Detect which cell encompasses the target text, then output its [x, y] center coordinate. 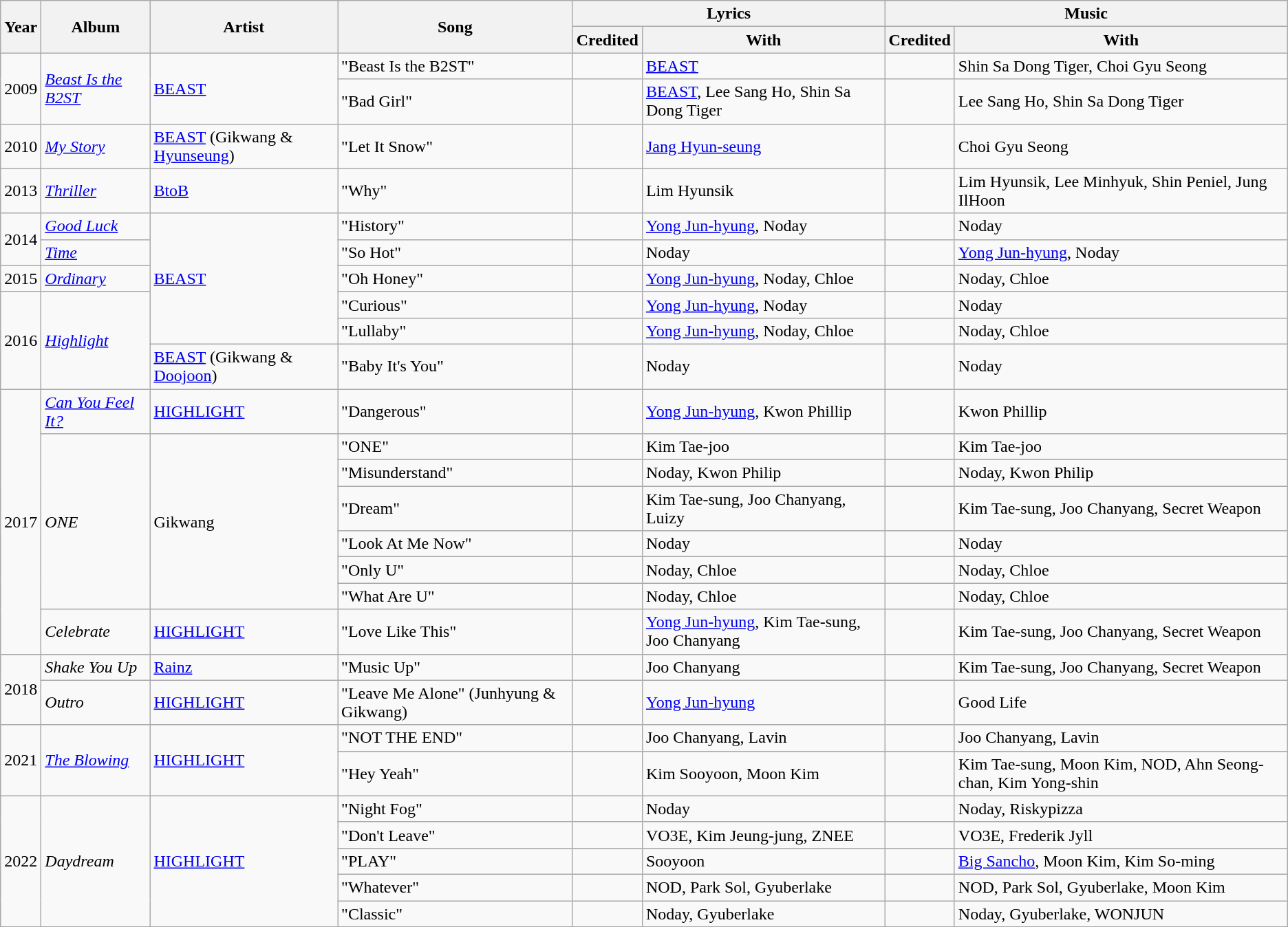
Noday, Gyuberlake [764, 914]
Artist [244, 27]
Lyrics [729, 14]
2009 [21, 88]
"What Are U" [455, 596]
Shin Sa Dong Tiger, Choi Gyu Seong [1121, 66]
Highlight [96, 340]
Yong Jun-hyung, Kwon Phillip [764, 411]
Kim Tae-sung, Moon Kim, NOD, Ahn Seong-chan, Kim Yong-shin [1121, 773]
"Beast Is the B2ST" [455, 66]
2017 [21, 522]
VO3E, Frederik Jyll [1121, 835]
VO3E, Kim Jeung-jung, ZNEE [764, 835]
BtoB [244, 191]
"Why" [455, 191]
Year [21, 27]
Gikwang [244, 521]
"Dream" [455, 509]
"Whatever" [455, 887]
Joo Chanyang [764, 667]
Kwon Phillip [1121, 411]
"Look At Me Now" [455, 544]
2018 [21, 689]
"Love Like This" [455, 631]
Ordinary [96, 279]
Music [1086, 14]
Lim Hyunsik [764, 191]
Good Luck [96, 226]
Album [96, 27]
2010 [21, 146]
My Story [96, 146]
The Blowing [96, 761]
"Baby It's You" [455, 366]
NOD, Park Sol, Gyuberlake, Moon Kim [1121, 887]
Time [96, 252]
Rainz [244, 667]
"Night Fog" [455, 809]
Lim Hyunsik, Lee Minhyuk, Shin Peniel, Jung IlHoon [1121, 191]
BEAST, Lee Sang Ho, Shin Sa Dong Tiger [764, 102]
Beast Is the B2ST [96, 88]
Noday, Gyuberlake, WONJUN [1121, 914]
Kim Sooyoon, Moon Kim [764, 773]
"Misunderstand" [455, 473]
BEAST (Gikwang & Hyunseung) [244, 146]
Kim Tae-sung, Joo Chanyang, Luizy [764, 509]
Lee Sang Ho, Shin Sa Dong Tiger [1121, 102]
"Let It Snow" [455, 146]
Can You Feel It? [96, 411]
2021 [21, 761]
Celebrate [96, 631]
"Lullaby" [455, 331]
"NOT THE END" [455, 738]
Noday, Riskypizza [1121, 809]
Jang Hyun-seung [764, 146]
Yong Jun-hyung [764, 703]
"Leave Me Alone" (Junhyung & Gikwang) [455, 703]
NOD, Park Sol, Gyuberlake [764, 887]
Big Sancho, Moon Kim, Kim So-ming [1121, 861]
"Dangerous" [455, 411]
Outro [96, 703]
"Oh Honey" [455, 279]
Thriller [96, 191]
ONE [96, 521]
2014 [21, 239]
"ONE" [455, 447]
Choi Gyu Seong [1121, 146]
2015 [21, 279]
Shake You Up [96, 667]
"Bad Girl" [455, 102]
"Only U" [455, 570]
Daydream [96, 861]
"PLAY" [455, 861]
"Hey Yeah" [455, 773]
Sooyoon [764, 861]
"Curious" [455, 305]
"Don't Leave" [455, 835]
"So Hot" [455, 252]
2022 [21, 861]
Good Life [1121, 703]
"Music Up" [455, 667]
"History" [455, 226]
Song [455, 27]
2013 [21, 191]
BEAST (Gikwang & Doojoon) [244, 366]
Yong Jun-hyung, Kim Tae-sung, Joo Chanyang [764, 631]
"Classic" [455, 914]
2016 [21, 340]
